Provide the [x, y] coordinate of the cell's center where the given text is located.  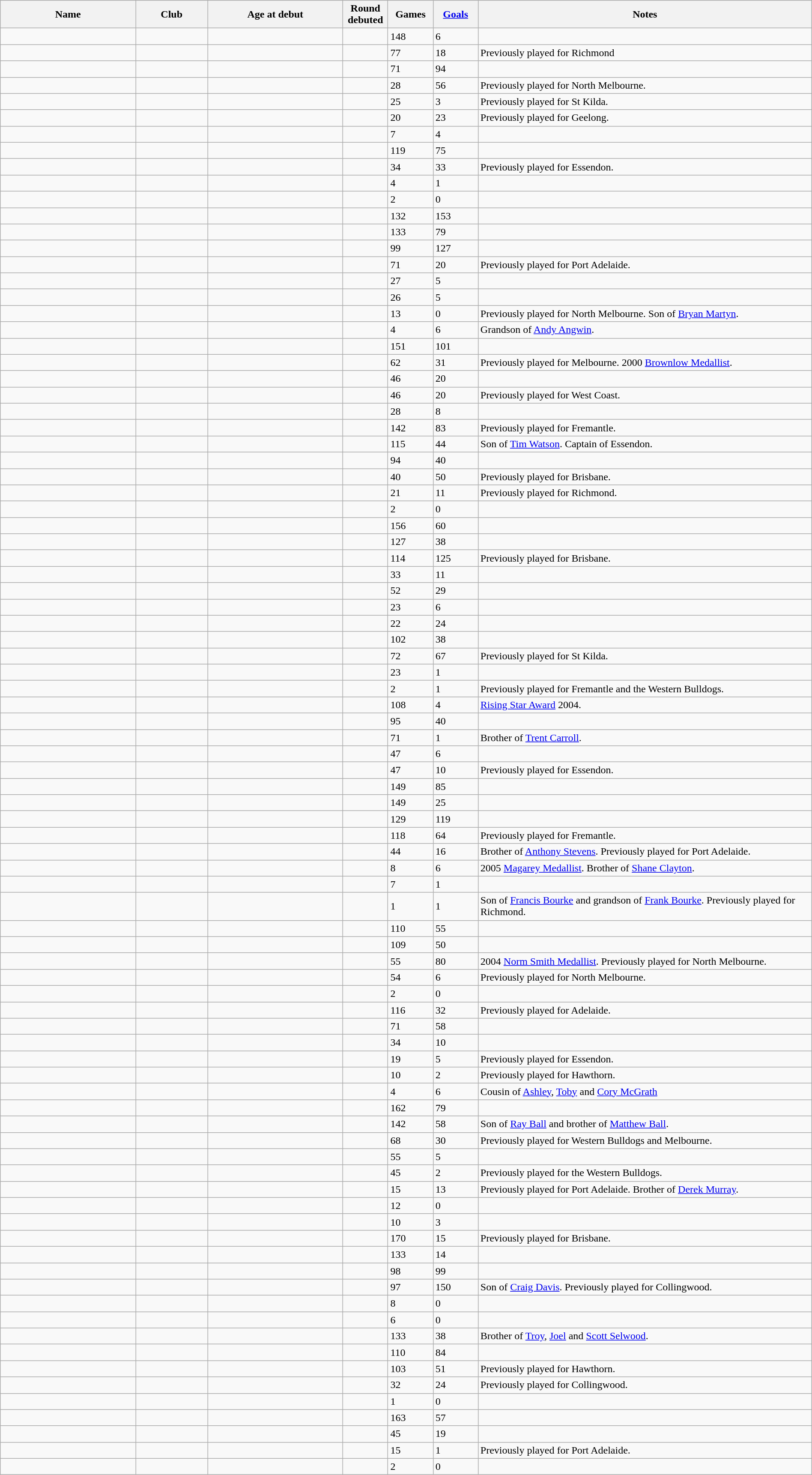
Son of Francis Bourke and grandson of Frank Bourke. Previously played for Richmond. [645, 907]
14 [456, 1254]
103 [410, 1369]
Previously played for Port Adelaide. Brother of Derek Murray. [645, 1189]
Brother of Trent Carroll. [645, 737]
97 [410, 1287]
156 [410, 526]
Games [410, 15]
109 [410, 945]
Age at debut [275, 15]
101 [456, 346]
132 [410, 215]
21 [410, 493]
151 [410, 346]
16 [456, 852]
129 [410, 819]
85 [456, 787]
75 [456, 150]
Previously played for the Western Bulldogs. [645, 1173]
72 [410, 656]
2004 Norm Smith Medallist. Previously played for North Melbourne. [645, 961]
Brother of Anthony Stevens. Previously played for Port Adelaide. [645, 852]
115 [410, 444]
Son of Ray Ball and brother of Matthew Ball. [645, 1124]
Previously played for West Coast. [645, 395]
22 [410, 623]
125 [456, 558]
68 [410, 1140]
80 [456, 961]
12 [410, 1206]
64 [456, 835]
31 [456, 362]
118 [410, 835]
Brother of Troy, Joel and Scott Selwood. [645, 1336]
108 [410, 705]
95 [410, 721]
51 [456, 1369]
150 [456, 1287]
Previously played for Melbourne. 2000 Brownlow Medallist. [645, 362]
Grandson of Andy Angwin. [645, 330]
Club [171, 15]
114 [410, 558]
Cousin of Ashley, Toby and Cory McGrath [645, 1092]
Rising Star Award 2004. [645, 705]
52 [410, 591]
56 [456, 85]
Previously played for Geelong. [645, 118]
30 [456, 1140]
62 [410, 362]
Previously played for Adelaide. [645, 1010]
Previously played for Western Bulldogs and Melbourne. [645, 1140]
98 [410, 1271]
60 [456, 526]
Son of Tim Watson. Captain of Essendon. [645, 444]
84 [456, 1352]
Previously played for Collingwood. [645, 1385]
Name [68, 15]
54 [410, 977]
162 [410, 1108]
77 [410, 53]
116 [410, 1010]
Previously played for Fremantle and the Western Bulldogs. [645, 688]
148 [410, 36]
27 [410, 281]
Previously played for Richmond [645, 53]
Son of Craig Davis. Previously played for Collingwood. [645, 1287]
153 [456, 215]
29 [456, 591]
67 [456, 656]
18 [456, 53]
2005 Magarey Medallist. Brother of Shane Clayton. [645, 868]
Previously played for Richmond. [645, 493]
Previously played for North Melbourne. Son of Bryan Martyn. [645, 314]
57 [456, 1418]
83 [456, 428]
Round debuted [366, 15]
170 [410, 1238]
Goals [456, 15]
26 [410, 297]
163 [410, 1418]
102 [410, 640]
Notes [645, 15]
